Detect which cell encompasses the target text, then output its [x, y] center coordinate. 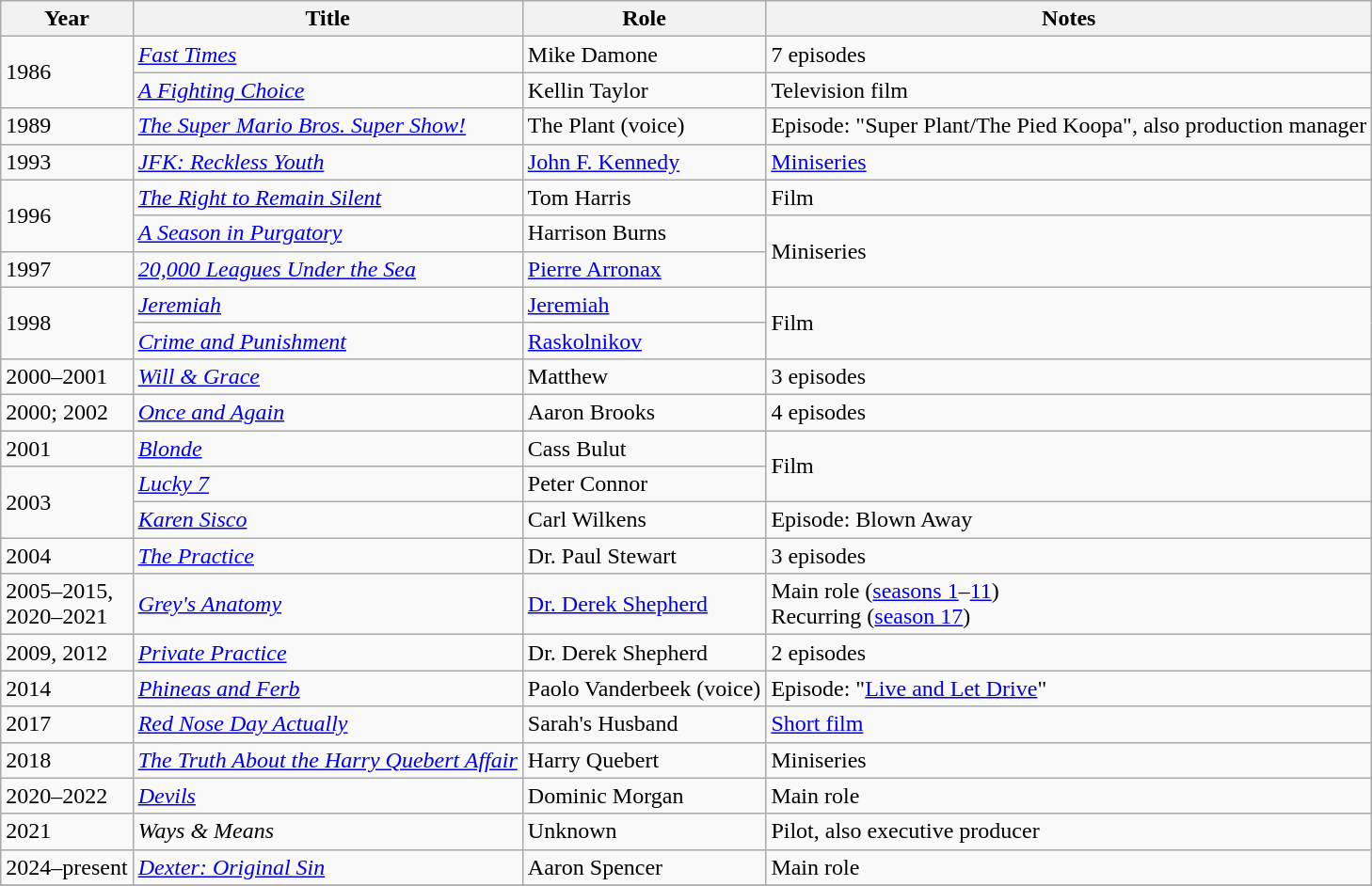
The Plant (voice) [644, 126]
Grey's Anatomy [327, 604]
Harry Quebert [644, 760]
Karen Sisco [327, 520]
A Fighting Choice [327, 90]
Paolo Vanderbeek (voice) [644, 688]
Lucky 7 [327, 484]
Aaron Spencer [644, 867]
Sarah's Husband [644, 724]
4 episodes [1069, 412]
Episode: Blown Away [1069, 520]
Phineas and Ferb [327, 688]
2020–2022 [67, 796]
The Truth About the Harry Quebert Affair [327, 760]
Raskolnikov [644, 340]
Fast Times [327, 55]
2005–2015,2020–2021 [67, 604]
1989 [67, 126]
Role [644, 19]
2003 [67, 502]
2 episodes [1069, 653]
2024–present [67, 867]
Will & Grace [327, 376]
20,000 Leagues Under the Sea [327, 269]
Peter Connor [644, 484]
The Super Mario Bros. Super Show! [327, 126]
Tom Harris [644, 198]
Dominic Morgan [644, 796]
Episode: "Live and Let Drive" [1069, 688]
2004 [67, 556]
Unknown [644, 831]
Once and Again [327, 412]
Main role (seasons 1–11)Recurring (season 17) [1069, 604]
Television film [1069, 90]
Ways & Means [327, 831]
Mike Damone [644, 55]
Aaron Brooks [644, 412]
Blonde [327, 449]
Dr. Paul Stewart [644, 556]
Carl Wilkens [644, 520]
Matthew [644, 376]
1998 [67, 323]
The Practice [327, 556]
Harrison Burns [644, 233]
Kellin Taylor [644, 90]
2000–2001 [67, 376]
Short film [1069, 724]
Notes [1069, 19]
Pierre Arronax [644, 269]
The Right to Remain Silent [327, 198]
1993 [67, 162]
Title [327, 19]
Episode: "Super Plant/The Pied Koopa", also production manager [1069, 126]
2014 [67, 688]
2021 [67, 831]
2001 [67, 449]
2018 [67, 760]
7 episodes [1069, 55]
JFK: Reckless Youth [327, 162]
Private Practice [327, 653]
Crime and Punishment [327, 340]
Pilot, also executive producer [1069, 831]
Dexter: Original Sin [327, 867]
2017 [67, 724]
2000; 2002 [67, 412]
Red Nose Day Actually [327, 724]
Cass Bulut [644, 449]
1996 [67, 215]
A Season in Purgatory [327, 233]
1997 [67, 269]
John F. Kennedy [644, 162]
Devils [327, 796]
Year [67, 19]
2009, 2012 [67, 653]
1986 [67, 72]
